From the cell containing the given text, extract its center point as (X, Y) coordinate. 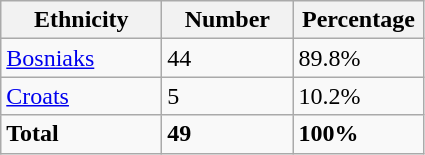
Bosniaks (82, 58)
Percentage (358, 20)
Ethnicity (82, 20)
44 (228, 58)
100% (358, 134)
10.2% (358, 96)
89.8% (358, 58)
Croats (82, 96)
Total (82, 134)
5 (228, 96)
Number (228, 20)
49 (228, 134)
